Identify which cell holds the provided text, then report its [x, y] central coordinate. 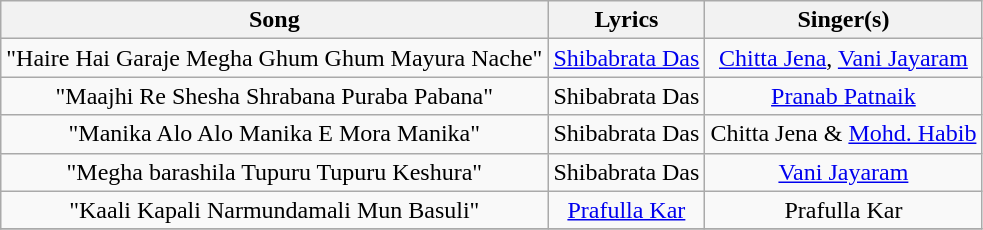
"Manika Alo Alo Manika E Mora Manika" [274, 134]
"Haire Hai Garaje Megha Ghum Ghum Mayura Nache" [274, 58]
"Maajhi Re Shesha Shrabana Puraba Pabana" [274, 96]
Song [274, 20]
Vani Jayaram [844, 172]
Lyrics [626, 20]
Pranab Patnaik [844, 96]
Singer(s) [844, 20]
Chitta Jena, Vani Jayaram [844, 58]
"Megha barashila Tupuru Tupuru Keshura" [274, 172]
Chitta Jena & Mohd. Habib [844, 134]
"Kaali Kapali Narmundamali Mun Basuli" [274, 210]
